Capture the cell that displays the provided text and extract its [X, Y] central coordinate. 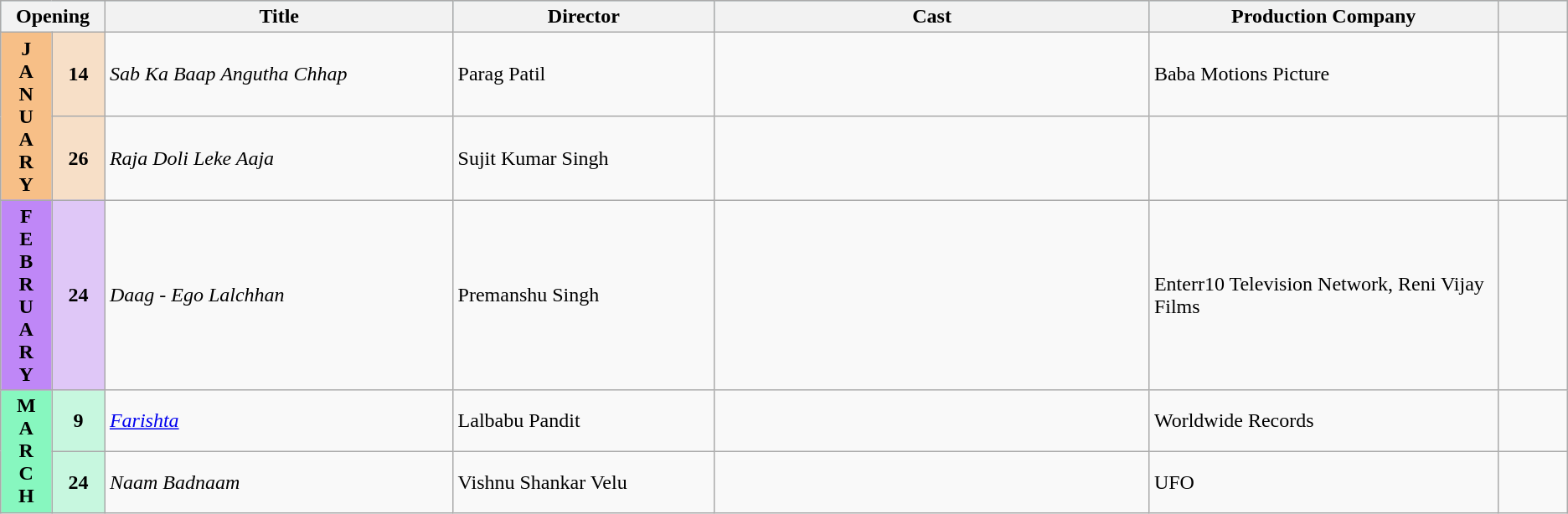
Raja Doli Leke Aaja [279, 158]
Farishta [279, 420]
Daag - Ego Lalchhan [279, 295]
14 [79, 75]
Sab Ka Baap Angutha Chhap [279, 75]
Enterr10 Television Network, Reni Vijay Films [1323, 295]
Opening [54, 17]
Parag Patil [584, 75]
Cast [932, 17]
JANUARY [27, 116]
Premanshu Singh [584, 295]
Lalbabu Pandit [584, 420]
26 [79, 158]
Baba Motions Picture [1323, 75]
Naam Badnaam [279, 482]
UFO [1323, 482]
Vishnu Shankar Velu [584, 482]
Production Company [1323, 17]
Director [584, 17]
FEBRUARY [27, 295]
Title [279, 17]
9 [79, 420]
MARCH [27, 451]
Worldwide Records [1323, 420]
Sujit Kumar Singh [584, 158]
